From the cell containing the given text, extract its center point as (X, Y) coordinate. 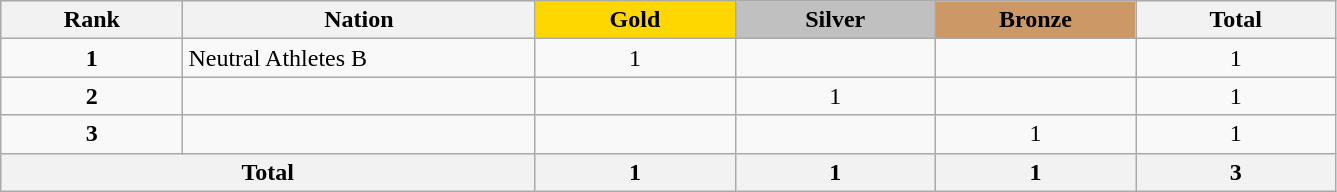
Nation (359, 20)
Gold (635, 20)
Bronze (1035, 20)
Rank (92, 20)
Neutral Athletes B (359, 58)
2 (92, 96)
Silver (835, 20)
